Determine the [x, y] coordinate at the center of the cell enclosing the given text.  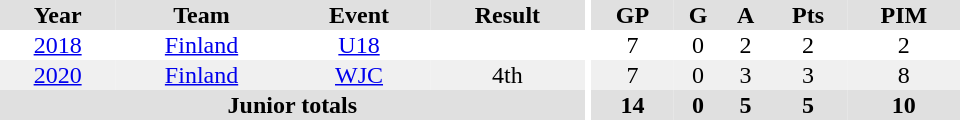
WJC [359, 75]
Year [58, 15]
U18 [359, 45]
PIM [904, 15]
2018 [58, 45]
Pts [808, 15]
8 [904, 75]
A [746, 15]
GP [632, 15]
G [698, 15]
Event [359, 15]
14 [632, 105]
4th [507, 75]
Junior totals [292, 105]
2020 [58, 75]
Team [202, 15]
10 [904, 105]
Result [507, 15]
